Capture the cell that displays the provided text and extract its (X, Y) central coordinate. 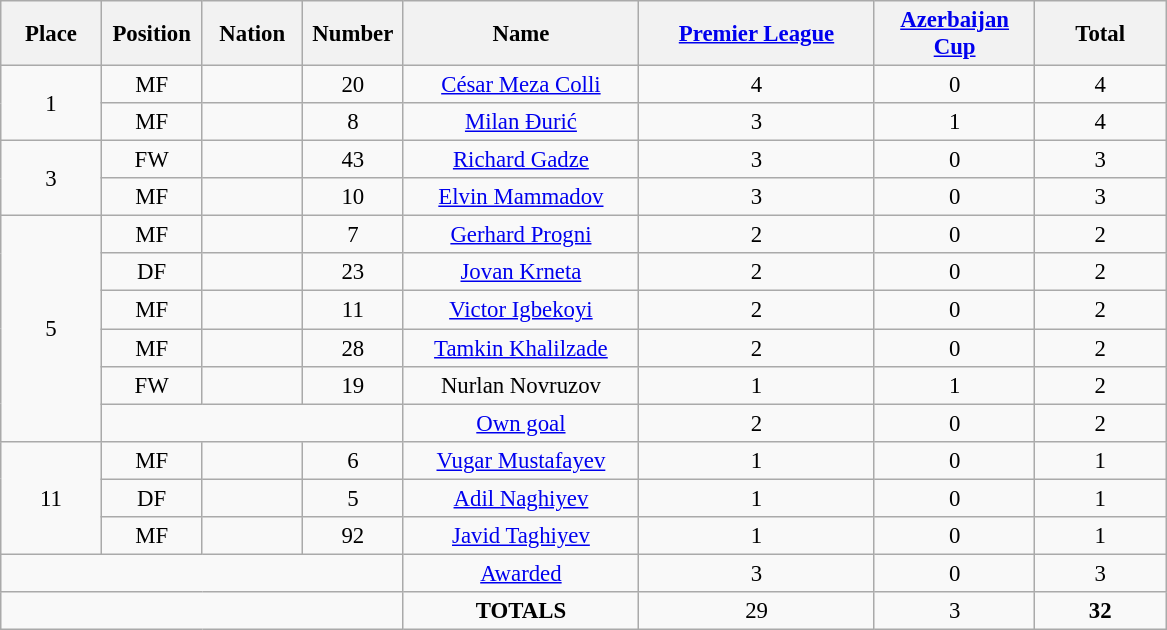
92 (354, 536)
32 (1100, 611)
7 (354, 235)
43 (354, 160)
Tamkin Khalilzade (521, 348)
Own goal (521, 423)
TOTALS (521, 611)
Total (1100, 34)
Azerbaijan Cup (954, 34)
10 (354, 197)
Number (354, 34)
Premier League (757, 34)
Nation (252, 34)
8 (354, 122)
Javid Taghiyev (521, 536)
César Meza Colli (521, 85)
Nurlan Novruzov (521, 385)
29 (757, 611)
Place (52, 34)
Gerhard Progni (521, 235)
Position (152, 34)
28 (354, 348)
20 (354, 85)
Richard Gadze (521, 160)
6 (354, 460)
Awarded (521, 573)
Elvin Mammadov (521, 197)
Milan Đurić (521, 122)
Victor Igbekoyi (521, 310)
Vugar Mustafayev (521, 460)
19 (354, 385)
Name (521, 34)
Adil Naghiyev (521, 498)
Jovan Krneta (521, 273)
23 (354, 273)
